Determine the (X, Y) coordinate at the center of the cell enclosing the given text.  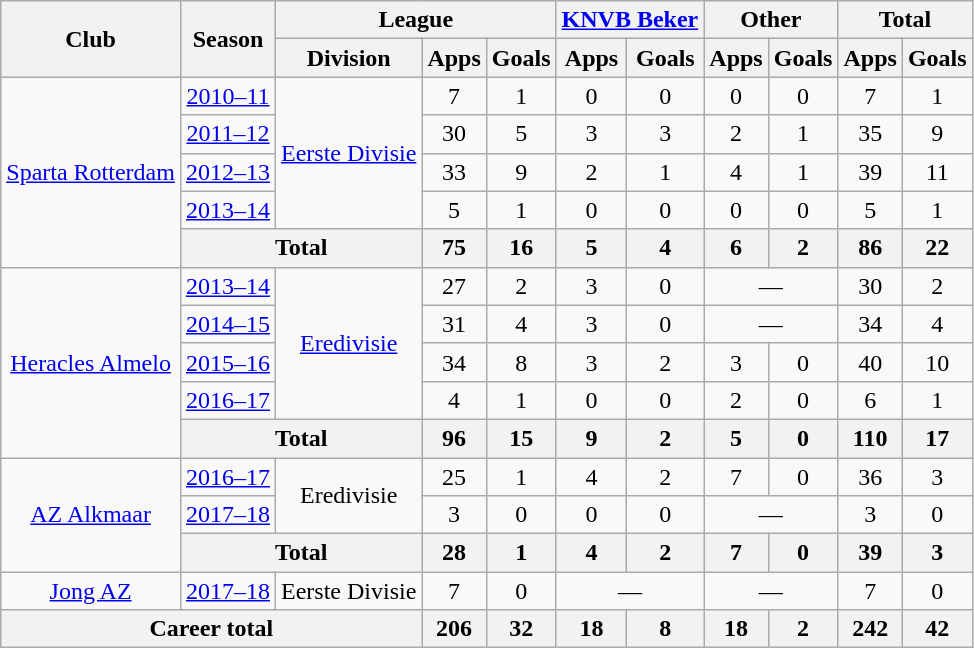
16 (521, 248)
10 (937, 362)
2015–16 (228, 362)
40 (870, 362)
35 (870, 134)
AZ Alkmaar (91, 515)
96 (454, 438)
33 (454, 172)
League (416, 20)
28 (454, 553)
Jong AZ (91, 591)
Career total (212, 629)
KNVB Beker (630, 20)
75 (454, 248)
242 (870, 629)
206 (454, 629)
31 (454, 324)
2011–12 (228, 134)
22 (937, 248)
25 (454, 477)
2012–13 (228, 172)
Sparta Rotterdam (91, 172)
15 (521, 438)
Club (91, 39)
11 (937, 172)
36 (870, 477)
Heracles Almelo (91, 362)
2014–15 (228, 324)
2010–11 (228, 96)
17 (937, 438)
86 (870, 248)
42 (937, 629)
Season (228, 39)
Division (349, 58)
27 (454, 286)
Other (771, 20)
32 (521, 629)
110 (870, 438)
